Return [x, y] of the center of cell containing provided text 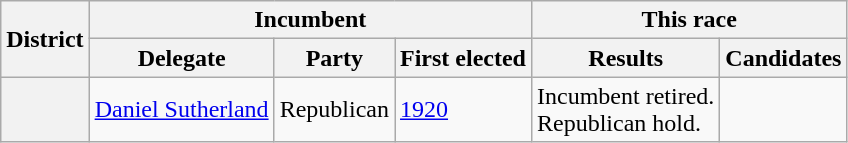
Incumbent [310, 20]
Candidates [784, 58]
District [45, 39]
Party [334, 58]
Delegate [182, 58]
Results [625, 58]
Republican [334, 110]
Incumbent retired.Republican hold. [625, 110]
1920 [462, 110]
First elected [462, 58]
This race [688, 20]
Daniel Sutherland [182, 110]
